Provide the [X, Y] coordinate of the cell's center where the given text is located.  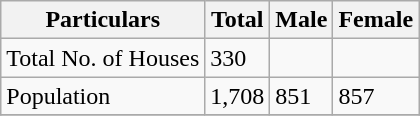
Population [103, 96]
Particulars [103, 20]
Male [302, 20]
Total No. of Houses [103, 58]
330 [238, 58]
851 [302, 96]
1,708 [238, 96]
Female [376, 20]
857 [376, 96]
Total [238, 20]
